Locate the cell with the specified text and output its [x, y] center coordinate. 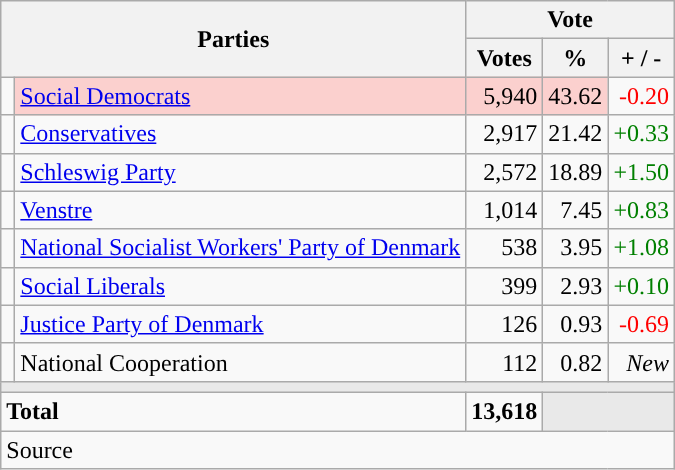
% [576, 58]
5,940 [504, 96]
538 [504, 248]
-0.20 [642, 96]
13,618 [504, 411]
0.93 [576, 324]
Social Liberals [240, 286]
7.45 [576, 210]
Venstre [240, 210]
-0.69 [642, 324]
Conservatives [240, 134]
Parties [234, 39]
National Cooperation [240, 362]
National Socialist Workers' Party of Denmark [240, 248]
Social Democrats [240, 96]
2.93 [576, 286]
18.89 [576, 172]
+0.33 [642, 134]
+0.83 [642, 210]
+1.50 [642, 172]
+ / - [642, 58]
Schleswig Party [240, 172]
1,014 [504, 210]
+1.08 [642, 248]
Total [234, 411]
21.42 [576, 134]
0.82 [576, 362]
Vote [570, 20]
New [642, 362]
2,572 [504, 172]
3.95 [576, 248]
126 [504, 324]
Source [338, 449]
+0.10 [642, 286]
112 [504, 362]
Votes [504, 58]
43.62 [576, 96]
399 [504, 286]
Justice Party of Denmark [240, 324]
2,917 [504, 134]
